Return (x, y) of the center of cell containing provided text 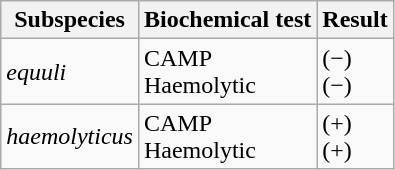
Biochemical test (227, 20)
(+)(+) (355, 136)
Result (355, 20)
(−)(−) (355, 72)
haemolyticus (70, 136)
Subspecies (70, 20)
equuli (70, 72)
